Output the (X, Y) coordinate of the center of the cell containing the given text.  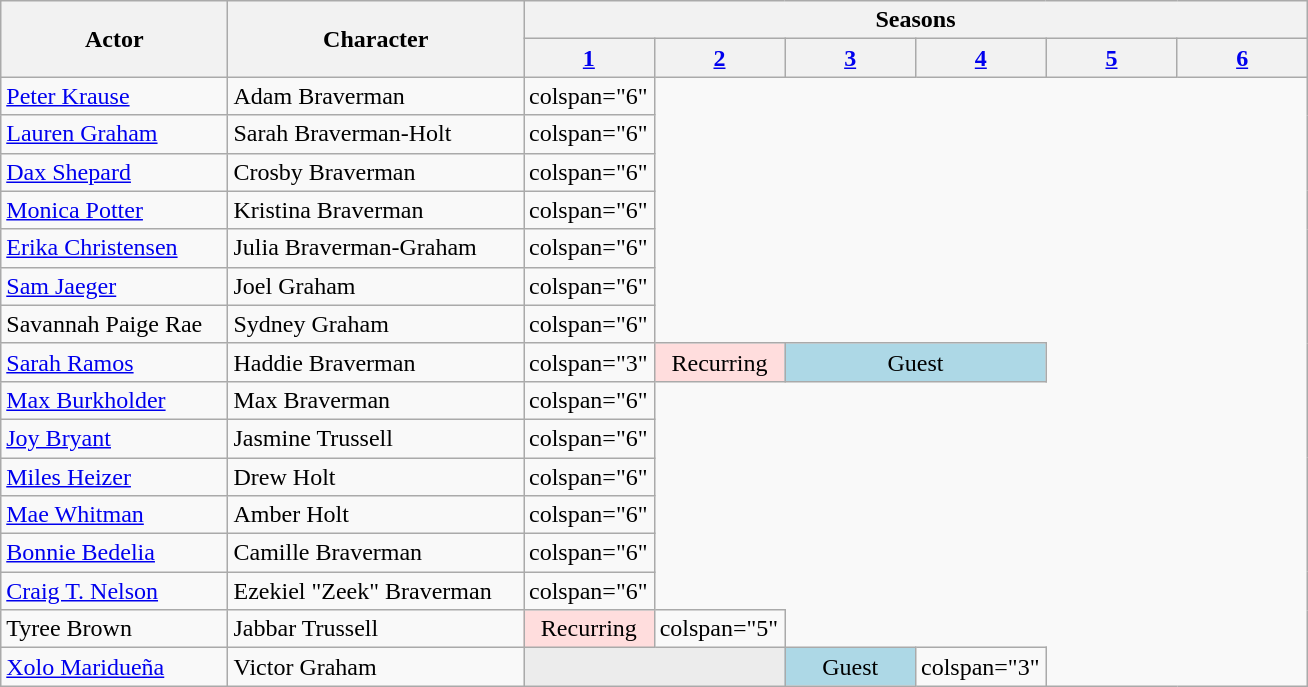
Miles Heizer (114, 477)
Actor (114, 39)
Sydney Graham (376, 324)
Julia Braverman-Graham (376, 248)
Adam Braverman (376, 96)
Jabbar Trussell (376, 629)
Xolo Maridueña (114, 667)
Victor Graham (376, 667)
Haddie Braverman (376, 362)
Sarah Ramos (114, 362)
Kristina Braverman (376, 210)
Character (376, 39)
Tyree Brown (114, 629)
Seasons (916, 20)
Camille Braverman (376, 553)
Sam Jaeger (114, 286)
Lauren Graham (114, 134)
Max Braverman (376, 400)
Monica Potter (114, 210)
Sarah Braverman-Holt (376, 134)
Savannah Paige Rae (114, 324)
Ezekiel "Zeek" Braverman (376, 591)
Craig T. Nelson (114, 591)
5 (1112, 58)
Amber Holt (376, 515)
colspan="5" (720, 629)
Drew Holt (376, 477)
Mae Whitman (114, 515)
Dax Shepard (114, 172)
Max Burkholder (114, 400)
2 (720, 58)
Crosby Braverman (376, 172)
Erika Christensen (114, 248)
Joel Graham (376, 286)
Joy Bryant (114, 438)
6 (1242, 58)
4 (980, 58)
Jasmine Trussell (376, 438)
Peter Krause (114, 96)
1 (590, 58)
3 (850, 58)
Bonnie Bedelia (114, 553)
